Search for the cell housing the specified text and yield its (x, y) center coordinate. 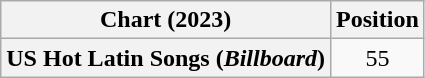
Chart (2023) (166, 20)
Position (378, 20)
US Hot Latin Songs (Billboard) (166, 58)
55 (378, 58)
